Return (x, y) of the center of cell containing provided text 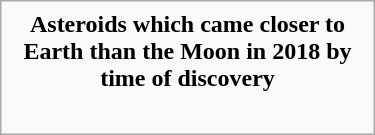
Asteroids which came closer to Earth than the Moon in 2018 by time of discovery (187, 51)
